Locate the cell with the specified text and output its (X, Y) center coordinate. 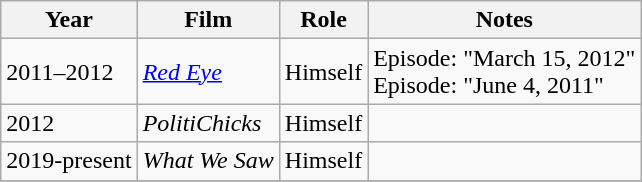
PolitiChicks (208, 123)
Year (69, 20)
Role (323, 20)
Red Eye (208, 72)
2019-present (69, 161)
What We Saw (208, 161)
Notes (504, 20)
Episode: "March 15, 2012"Episode: "June 4, 2011" (504, 72)
2011–2012 (69, 72)
2012 (69, 123)
Film (208, 20)
